Find where the given text appears and provide that cell's center as (x, y) coordinate. 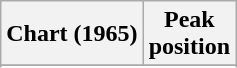
Chart (1965) (72, 34)
Peakposition (189, 34)
